Find where the given text appears and provide that cell's center as (x, y) coordinate. 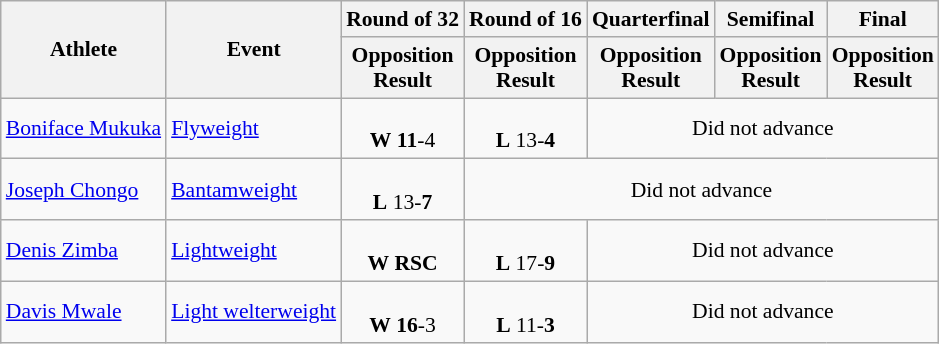
Joseph Chongo (84, 190)
Flyweight (254, 128)
Boniface Mukuka (84, 128)
Lightweight (254, 250)
Round of 32 (402, 19)
Denis Zimba (84, 250)
Semifinal (771, 19)
W 16-3 (402, 312)
Athlete (84, 50)
Final (883, 19)
W 11-4 (402, 128)
L 13-7 (402, 190)
L 13-4 (526, 128)
L 11-3 (526, 312)
Event (254, 50)
Bantamweight (254, 190)
Quarterfinal (651, 19)
Round of 16 (526, 19)
Davis Mwale (84, 312)
Light welterweight (254, 312)
W RSC (402, 250)
L 17-9 (526, 250)
